Identify which cell holds the provided text, then report its (X, Y) central coordinate. 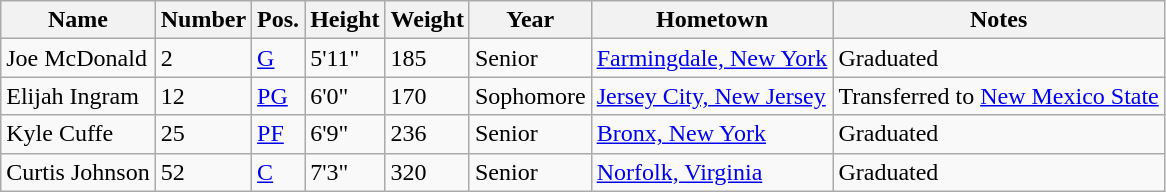
2 (203, 58)
PF (278, 134)
52 (203, 172)
Joe McDonald (78, 58)
Notes (998, 20)
Number (203, 20)
PG (278, 96)
185 (427, 58)
Jersey City, New Jersey (712, 96)
Elijah Ingram (78, 96)
320 (427, 172)
6'0" (345, 96)
25 (203, 134)
Hometown (712, 20)
Kyle Cuffe (78, 134)
Norfolk, Virginia (712, 172)
7'3" (345, 172)
Curtis Johnson (78, 172)
Sophomore (530, 96)
G (278, 58)
Weight (427, 20)
6'9" (345, 134)
5'11" (345, 58)
Transferred to New Mexico State (998, 96)
Name (78, 20)
12 (203, 96)
Farmingdale, New York (712, 58)
C (278, 172)
170 (427, 96)
Height (345, 20)
236 (427, 134)
Bronx, New York (712, 134)
Year (530, 20)
Pos. (278, 20)
